Detect which cell encompasses the target text, then output its (X, Y) center coordinate. 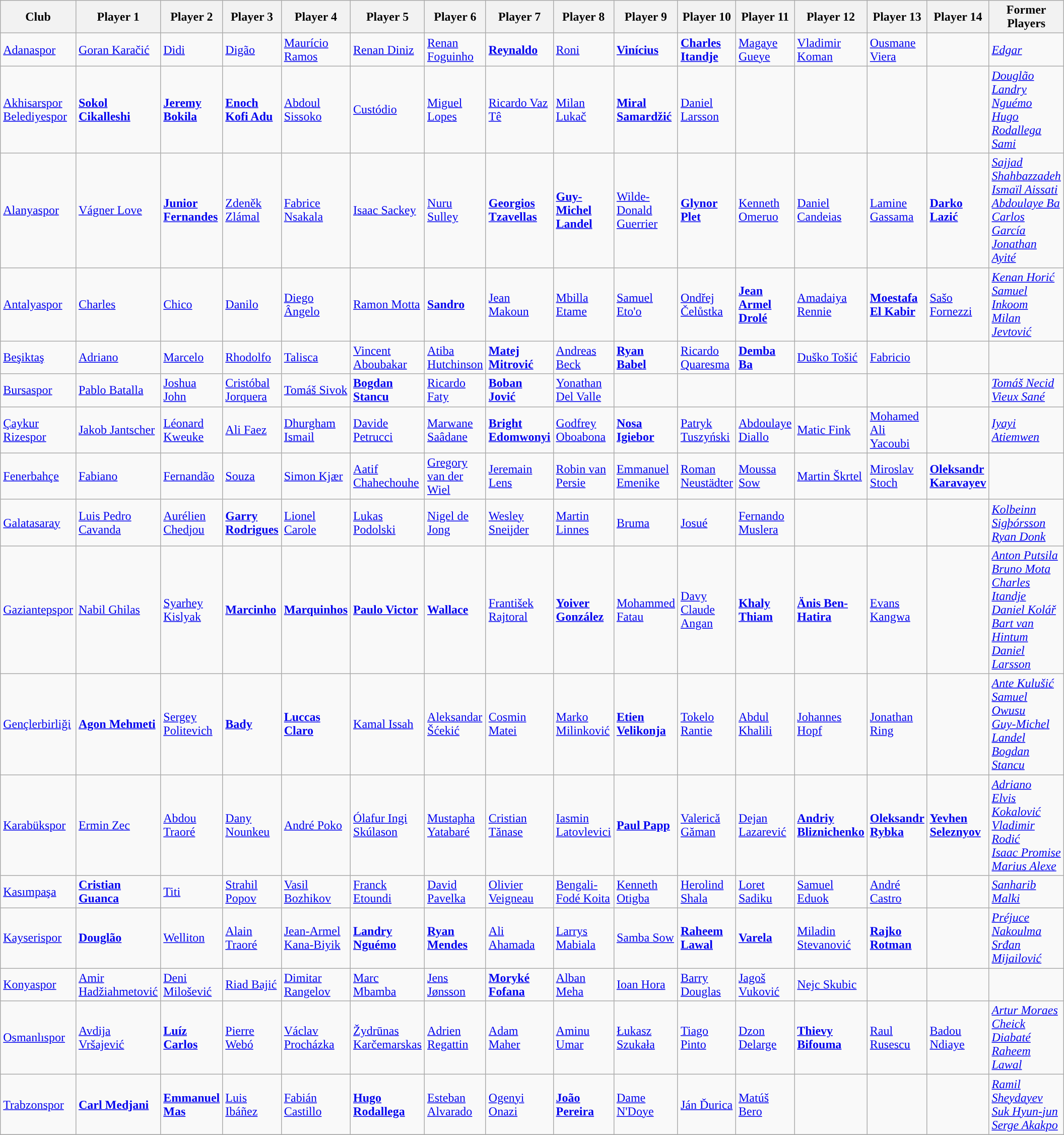
André Castro (897, 892)
Danilo (252, 304)
Jean-Armel Kana-Biyik (315, 938)
Atiba Hutchinson (455, 358)
Samuel Eduok (831, 892)
Riad Bajić (252, 984)
Pierre Webó (252, 1038)
Etien Velikonja (646, 724)
Artur Moraes Cheick Diabaté Raheem Lawal (1026, 1038)
Loret Sadiku (765, 892)
Tomáš Sivok (315, 390)
Cosmin Matei (519, 724)
Amadaiya Rennie (831, 304)
Aleksandar Šćekić (455, 724)
Abdul Khalili (765, 724)
Duško Tošić (831, 358)
Moestafa El Kabir (897, 304)
Player 5 (388, 17)
František Rajtoral (519, 610)
Vincent Aboubakar (388, 358)
Marquinhos (315, 610)
Daniel Larsson (706, 110)
Dzon Delarge (765, 1038)
Nigel de Jong (455, 522)
Kenneth Omeruo (765, 211)
Dimitar Rangelov (315, 984)
Player 9 (646, 17)
Martin Linnes (583, 522)
Enoch Kofi Adu (252, 110)
Thievy Bifouma (831, 1038)
Fabián Castillo (315, 1104)
Junior Fernandes (191, 211)
Nejc Skubic (831, 984)
Robin van Persie (583, 476)
Ousmane Viera (897, 49)
Kenneth Otigba (646, 892)
Isaac Sackey (388, 211)
Paul Papp (646, 825)
Nabil Ghilas (118, 610)
Herolind Shala (706, 892)
Yonathan Del Valle (583, 390)
Ricardo Vaz Tê (519, 110)
Ondřej Čelůstka (706, 304)
Andreas Beck (583, 358)
Rhodolfo (252, 358)
Agon Mehmeti (118, 724)
Fenerbahçe (38, 476)
Jean Makoun (519, 304)
Gaziantepspor (38, 610)
Boban Jović (519, 390)
Hugo Rodallega (388, 1104)
Zdeněk Zlámal (252, 211)
Žydrūnas Karčemarskas (388, 1038)
Trabzonspor (38, 1104)
Beşiktaş (38, 358)
Sandro (455, 304)
Dhurgham Ismail (315, 430)
Bady (252, 724)
Club (38, 17)
Václav Procházka (315, 1038)
Cristóbal Jorquera (252, 390)
Esteban Alvarado (455, 1104)
Luíz Carlos (191, 1038)
Emmanuel Emenike (646, 476)
Ante Kulušić Samuel Owusu Guy-Michel Landel Bogdan Stancu (1026, 724)
Olivier Veigneau (519, 892)
Vladimir Koman (831, 49)
Samba Sow (646, 938)
Bursaspor (38, 390)
Barry Douglas (706, 984)
Aminu Umar (583, 1038)
David Pavelka (455, 892)
Titi (191, 892)
Gençlerbirliği (38, 724)
Dame N'Doye (646, 1104)
Fabiano (118, 476)
Valerică Găman (706, 825)
Dany Nounkeu (252, 825)
Former Players (1026, 17)
Matúš Bero (765, 1104)
Deni Milošević (191, 984)
Wesley Sneijder (519, 522)
Tomáš Necid Vieux Sané (1026, 390)
Franck Etoundi (388, 892)
Ryan Mendes (455, 938)
Raul Rusescu (897, 1038)
Mohammed Fatau (646, 610)
Darko Lazić (958, 211)
Player 2 (191, 17)
Ogenyi Onazi (519, 1104)
Paulo Victor (388, 610)
Garry Rodrigues (252, 522)
Lukas Podolski (388, 522)
Oleksandr Karavayev (958, 476)
Khaly Thiam (765, 610)
Marc Mbamba (388, 984)
Didi (191, 49)
Adanaspor (38, 49)
Simon Kjær (315, 476)
Jakob Jantscher (118, 430)
Ramon Motta (388, 304)
Jagoš Vuković (765, 984)
Renan Diniz (388, 49)
Bogdan Stancu (388, 390)
Luccas Claro (315, 724)
Lamine Gassama (897, 211)
Josué (706, 522)
Player 12 (831, 17)
Miral Samardžić (646, 110)
Roman Neustädter (706, 476)
Player 14 (958, 17)
Goran Karačić (118, 49)
André Poko (315, 825)
Jean Armel Drolé (765, 304)
Marko Milinković (583, 724)
Jeremy Bokila (191, 110)
Kenan Horić Samuel Inkoom Milan Jevtović (1026, 304)
Léonard Kweuke (191, 430)
Welliton (191, 938)
Player 10 (706, 17)
Nuru Sulley (455, 211)
Moussa Sow (765, 476)
Adam Maher (519, 1038)
Larrys Mabiala (583, 938)
Demba Ba (765, 358)
Çaykur Rizespor (38, 430)
Renan Foguinho (455, 49)
Talisca (315, 358)
Łukasz Szukała (646, 1038)
Osmanlıspor (38, 1038)
Evans Kangwa (897, 610)
Kasımpaşa (38, 892)
Sajjad Shahbazzadeh Ismaïl Aissati Abdoulaye Ba Carlos García Jonathan Ayité (1026, 211)
Oleksandr Rybka (897, 825)
Samuel Eto'o (646, 304)
Magaye Gueye (765, 49)
Aurélien Chedjou (191, 522)
Roni (583, 49)
Reynaldo (519, 49)
Ján Ďurica (706, 1104)
Kamal Issah (388, 724)
Player 7 (519, 17)
Nosa Igiebor (646, 430)
Luis Pedro Cavanda (118, 522)
Player 13 (897, 17)
Fabricio (897, 358)
Wallace (455, 610)
Maurício Ramos (315, 49)
Ramil Sheydayev Suk Hyun-jun Serge Akakpo (1026, 1104)
Sokol Cikalleshi (118, 110)
Sergey Politevich (191, 724)
Aatif Chahechouhe (388, 476)
Miroslav Stoch (897, 476)
Adriano Elvis Kokalović Vladimir Rodić Isaac Promise Marius Alexe (1026, 825)
Abdoul Sissoko (315, 110)
Vinícius (646, 49)
Ali Ahamada (519, 938)
Godfrey Oboabona (583, 430)
Matej Mitrović (519, 358)
Emmanuel Mas (191, 1104)
Player 6 (455, 17)
Player 4 (315, 17)
Iyayi Atiemwen (1026, 430)
Douglão Landry Nguémo Hugo Rodallega Sami (1026, 110)
Marwane Saâdane (455, 430)
Konyaspor (38, 984)
Cristian Tănase (519, 825)
Guy-Michel Landel (583, 211)
Akhisarspor Belediyespor (38, 110)
Martin Škrtel (831, 476)
João Pereira (583, 1104)
Marcinho (252, 610)
Raheem Lawal (706, 938)
Jens Jønsson (455, 984)
Cristian Guanca (118, 892)
Bruma (646, 522)
Milan Lukač (583, 110)
Joshua John (191, 390)
Sašo Fornezzi (958, 304)
Varela (765, 938)
Ryan Babel (646, 358)
Yoiver González (583, 610)
Fabrice Nsakala (315, 211)
Jonathan Ring (897, 724)
Davy Claude Angan (706, 610)
Player 3 (252, 17)
Mbilla Etame (583, 304)
Alain Traoré (252, 938)
Syarhey Kislyak (191, 610)
Abdoulaye Diallo (765, 430)
Douglão (118, 938)
Yevhen Seleznyov (958, 825)
Antalyaspor (38, 304)
Avdija Vršajević (118, 1038)
Anton Putsila Bruno Mota Charles Itandje Daniel Kolář Bart van Hintum Daniel Larsson (1026, 610)
Strahil Popov (252, 892)
Andriy Bliznichenko (831, 825)
Fernandão (191, 476)
Edgar (1026, 49)
Custódio (388, 110)
Marcelo (191, 358)
Ricardo Faty (455, 390)
Glynor Plet (706, 211)
Carl Medjani (118, 1104)
Matic Fink (831, 430)
Abdou Traoré (191, 825)
Badou Ndiaye (958, 1038)
Adriano (118, 358)
Ricardo Quaresma (706, 358)
Landry Nguémo (388, 938)
Fernando Muslera (765, 522)
Digão (252, 49)
Wilde-Donald Guerrier (646, 211)
Moryké Fofana (519, 984)
Galatasaray (38, 522)
Luis Ibáñez (252, 1104)
Préjuce Nakoulma Srđan Mijailović (1026, 938)
Kolbeinn Sigþórsson Ryan Donk (1026, 522)
Pablo Batalla (118, 390)
Bright Edomwonyi (519, 430)
Tokelo Rantie (706, 724)
Tiago Pinto (706, 1038)
Rajko Rotman (897, 938)
Chico (191, 304)
Amir Hadžiahmetović (118, 984)
Gregory van der Wiel (455, 476)
Mustapha Yatabaré (455, 825)
Vágner Love (118, 211)
Mohamed Ali Yacoubi (897, 430)
Player 8 (583, 17)
Iasmin Latovlevici (583, 825)
Ermin Zec (118, 825)
Dejan Lazarević (765, 825)
Charles Itandje (706, 49)
Patryk Tuszyński (706, 430)
Diego Ângelo (315, 304)
Alanyaspor (38, 211)
Sanharib Malki (1026, 892)
Bengali-Fodé Koita (583, 892)
Player 1 (118, 17)
Miguel Lopes (455, 110)
Miladin Stevanović (831, 938)
Alban Meha (583, 984)
Jeremain Lens (519, 476)
Ólafur Ingi Skúlason (388, 825)
Ioan Hora (646, 984)
Georgios Tzavellas (519, 211)
Änis Ben-Hatira (831, 610)
Player 11 (765, 17)
Ali Faez (252, 430)
Daniel Candeias (831, 211)
Lionel Carole (315, 522)
Karabükspor (38, 825)
Charles (118, 304)
Johannes Hopf (831, 724)
Souza (252, 476)
Vasil Bozhikov (315, 892)
Davide Petrucci (388, 430)
Adrien Regattin (455, 1038)
Kayserispor (38, 938)
